Capture the cell that displays the provided text and extract its (X, Y) central coordinate. 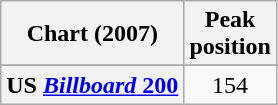
154 (230, 85)
Chart (2007) (92, 34)
Peakposition (230, 34)
US Billboard 200 (92, 85)
